Determine the [X, Y] coordinate at the center of the cell enclosing the given text.  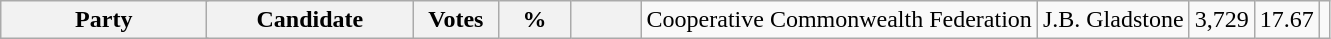
J.B. Gladstone [1113, 20]
3,729 [1222, 20]
17.67 [1286, 20]
% [534, 20]
Cooperative Commonwealth Federation [839, 20]
Candidate [310, 20]
Party [104, 20]
Votes [456, 20]
